Pinpoint the cell where the given text exists, returning its (x, y) midpoint coordinate. 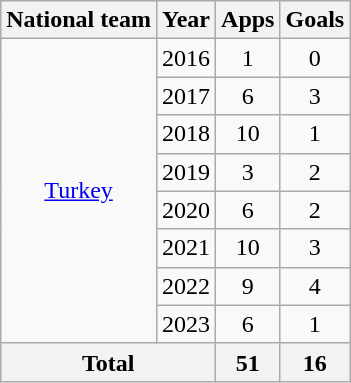
National team (79, 20)
2023 (186, 324)
9 (248, 286)
2016 (186, 58)
2017 (186, 96)
2021 (186, 248)
2020 (186, 210)
2019 (186, 172)
0 (315, 58)
2022 (186, 286)
Turkey (79, 191)
2018 (186, 134)
Apps (248, 20)
51 (248, 362)
16 (315, 362)
4 (315, 286)
Year (186, 20)
Goals (315, 20)
Total (108, 362)
